Determine the (x, y) coordinate at the center of the cell enclosing the given text.  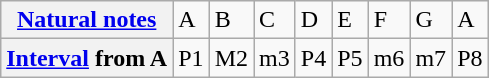
B (231, 20)
Interval from A (87, 58)
m7 (431, 58)
D (313, 20)
P4 (313, 58)
P5 (350, 58)
m6 (389, 58)
F (389, 20)
C (275, 20)
m3 (275, 58)
M2 (231, 58)
Natural notes (87, 20)
G (431, 20)
P8 (470, 58)
E (350, 20)
P1 (191, 58)
